Return the [X, Y] coordinate for the center point of the cell that contains the specified text.  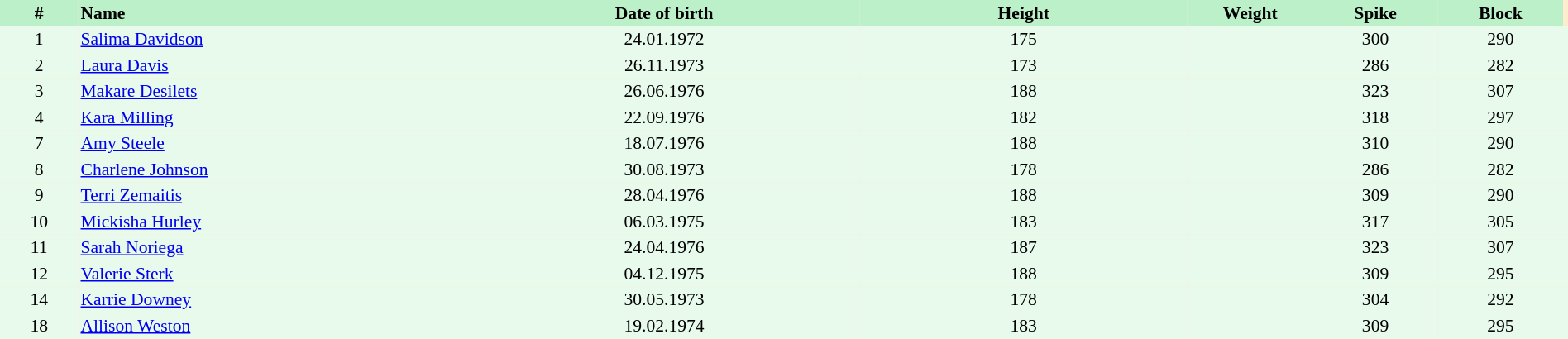
Date of birth [664, 13]
292 [1500, 299]
304 [1374, 299]
06.03.1975 [664, 222]
24.01.1972 [664, 40]
305 [1500, 222]
18 [39, 326]
173 [1024, 65]
182 [1024, 117]
# [39, 13]
Terri Zemaitis [273, 195]
26.06.1976 [664, 91]
318 [1374, 117]
310 [1374, 144]
Karrie Downey [273, 299]
Block [1500, 13]
4 [39, 117]
12 [39, 274]
Salima Davidson [273, 40]
Name [273, 13]
14 [39, 299]
Mickisha Hurley [273, 222]
26.11.1973 [664, 65]
317 [1374, 222]
Valerie Sterk [273, 274]
Spike [1374, 13]
175 [1024, 40]
24.04.1976 [664, 248]
30.05.1973 [664, 299]
187 [1024, 248]
Sarah Noriega [273, 248]
Weight [1250, 13]
7 [39, 144]
300 [1374, 40]
Allison Weston [273, 326]
11 [39, 248]
3 [39, 91]
Charlene Johnson [273, 169]
297 [1500, 117]
10 [39, 222]
Kara Milling [273, 117]
04.12.1975 [664, 274]
Amy Steele [273, 144]
28.04.1976 [664, 195]
Makare Desilets [273, 91]
8 [39, 169]
Laura Davis [273, 65]
18.07.1976 [664, 144]
22.09.1976 [664, 117]
1 [39, 40]
30.08.1973 [664, 169]
9 [39, 195]
19.02.1974 [664, 326]
2 [39, 65]
Height [1024, 13]
